Detect which cell encompasses the target text, then output its (X, Y) center coordinate. 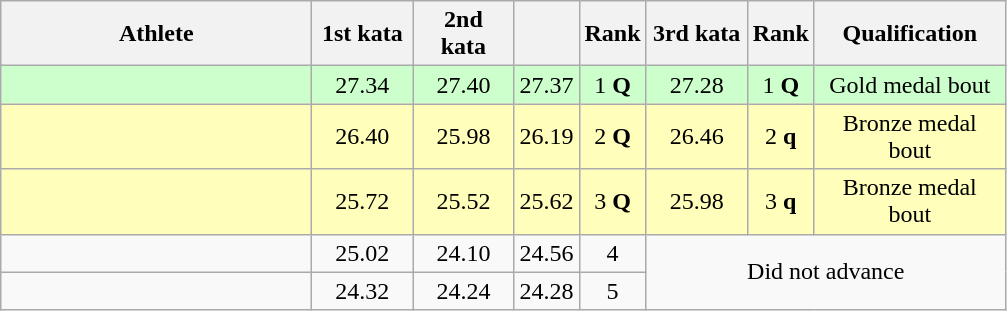
2 q (780, 136)
24.32 (362, 291)
27.28 (696, 85)
27.34 (362, 85)
24.10 (464, 253)
3 Q (612, 202)
Did not advance (826, 272)
2 Q (612, 136)
4 (612, 253)
3rd kata (696, 34)
Gold medal bout (910, 85)
Athlete (156, 34)
27.40 (464, 85)
24.56 (546, 253)
2nd kata (464, 34)
25.72 (362, 202)
25.52 (464, 202)
3 q (780, 202)
24.24 (464, 291)
26.46 (696, 136)
5 (612, 291)
26.40 (362, 136)
Qualification (910, 34)
1st kata (362, 34)
25.02 (362, 253)
26.19 (546, 136)
25.62 (546, 202)
27.37 (546, 85)
24.28 (546, 291)
